Return [X, Y] of the center of cell containing provided text 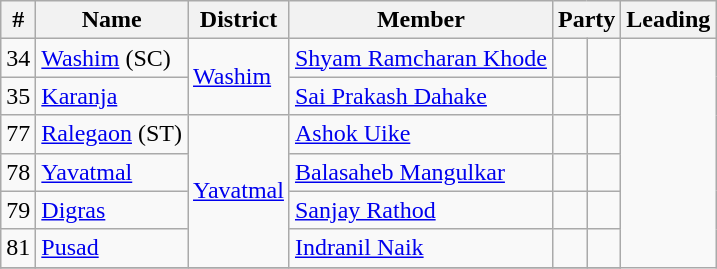
Washim [239, 77]
81 [18, 248]
Shyam Ramcharan Khode [420, 58]
Pusad [112, 248]
Washim (SC) [112, 58]
Party [586, 20]
# [18, 20]
Sai Prakash Dahake [420, 96]
District [239, 20]
78 [18, 172]
Indranil Naik [420, 248]
34 [18, 58]
Name [112, 20]
Karanja [112, 96]
Balasaheb Mangulkar [420, 172]
35 [18, 96]
Member [420, 20]
Ralegaon (ST) [112, 134]
Digras [112, 210]
Sanjay Rathod [420, 210]
77 [18, 134]
Ashok Uike [420, 134]
79 [18, 210]
Leading [668, 20]
